For the text-containing cell, return its midpoint in (x, y) coordinate format. 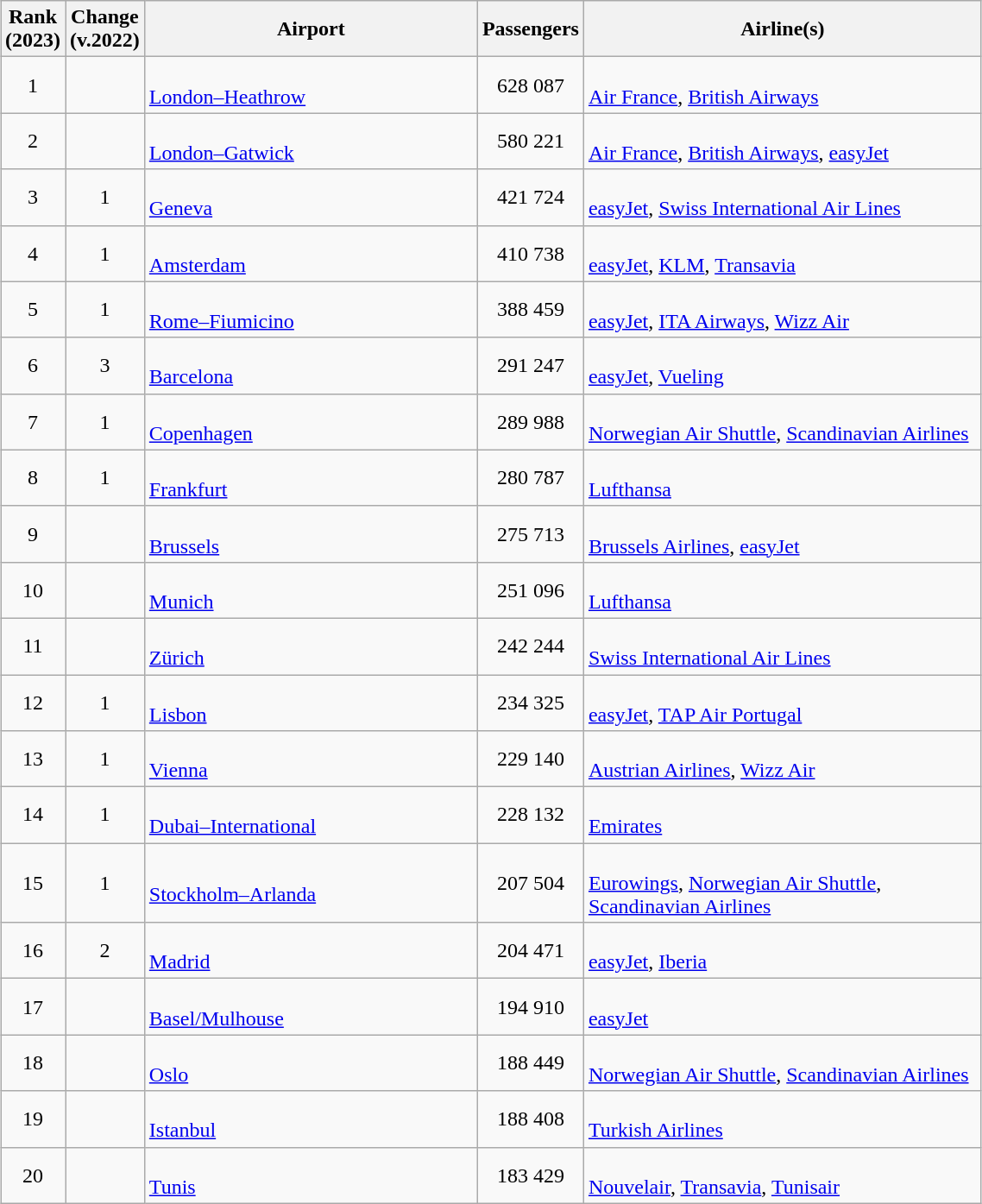
Oslo (311, 1063)
Airline(s) (782, 29)
4 (33, 254)
Air France, British Airways (782, 85)
easyJet, ITA Airways, Wizz Air (782, 309)
7 (33, 421)
Change (v.2022) (105, 29)
388 459 (530, 309)
18 (33, 1063)
13 (33, 760)
20 (33, 1176)
Austrian Airlines, Wizz Air (782, 760)
Rome–Fiumicino (311, 309)
London–Gatwick (311, 142)
Turkish Airlines (782, 1119)
Air France, British Airways, easyJet (782, 142)
19 (33, 1119)
207 504 (530, 883)
Emirates (782, 815)
14 (33, 815)
Dubai–International (311, 815)
291 247 (530, 366)
Eurowings, Norwegian Air Shuttle, Scandinavian Airlines (782, 883)
12 (33, 703)
easyJet, TAP Air Portugal (782, 703)
11 (33, 646)
Barcelona (311, 366)
229 140 (530, 760)
8 (33, 478)
Brussels (311, 533)
London–Heathrow (311, 85)
easyJet, KLM, Transavia (782, 254)
242 244 (530, 646)
Frankfurt (311, 478)
234 325 (530, 703)
188 408 (530, 1119)
Tunis (311, 1176)
easyJet, Vueling (782, 366)
421 724 (530, 197)
410 738 (530, 254)
Amsterdam (311, 254)
Copenhagen (311, 421)
easyJet (782, 1006)
Nouvelair, Transavia, Tunisair (782, 1176)
Brussels Airlines, easyJet (782, 533)
10 (33, 590)
251 096 (530, 590)
188 449 (530, 1063)
204 471 (530, 951)
228 132 (530, 815)
Istanbul (311, 1119)
Zürich (311, 646)
9 (33, 533)
Basel/Mulhouse (311, 1006)
183 429 (530, 1176)
Vienna (311, 760)
16 (33, 951)
6 (33, 366)
Madrid (311, 951)
Munich (311, 590)
194 910 (530, 1006)
Lisbon (311, 703)
Rank (2023) (33, 29)
289 988 (530, 421)
628 087 (530, 85)
15 (33, 883)
easyJet, Iberia (782, 951)
17 (33, 1006)
280 787 (530, 478)
Stockholm–Arlanda (311, 883)
5 (33, 309)
580 221 (530, 142)
easyJet, Swiss International Air Lines (782, 197)
275 713 (530, 533)
Geneva (311, 197)
Airport (311, 29)
Swiss International Air Lines (782, 646)
Passengers (530, 29)
